Pinpoint the cell where the given text exists, returning its (x, y) midpoint coordinate. 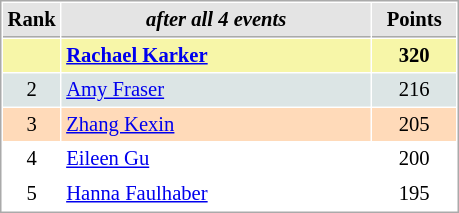
Eileen Gu (216, 158)
Rachael Karker (216, 56)
320 (414, 56)
Points (414, 20)
Hanna Faulhaber (216, 194)
after all 4 events (216, 20)
Amy Fraser (216, 90)
5 (32, 194)
195 (414, 194)
205 (414, 124)
2 (32, 90)
Rank (32, 20)
Zhang Kexin (216, 124)
3 (32, 124)
200 (414, 158)
216 (414, 90)
4 (32, 158)
